Scan for the cell matching the given text and deliver its (X, Y) coordinate at center. 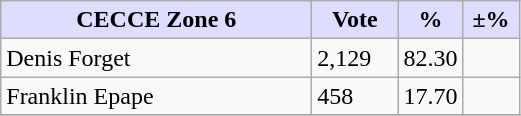
% (430, 20)
Franklin Epape (156, 96)
17.70 (430, 96)
±% (491, 20)
458 (355, 96)
82.30 (430, 58)
Vote (355, 20)
CECCE Zone 6 (156, 20)
Denis Forget (156, 58)
2,129 (355, 58)
